Scan for the cell matching the given text and deliver its [x, y] coordinate at center. 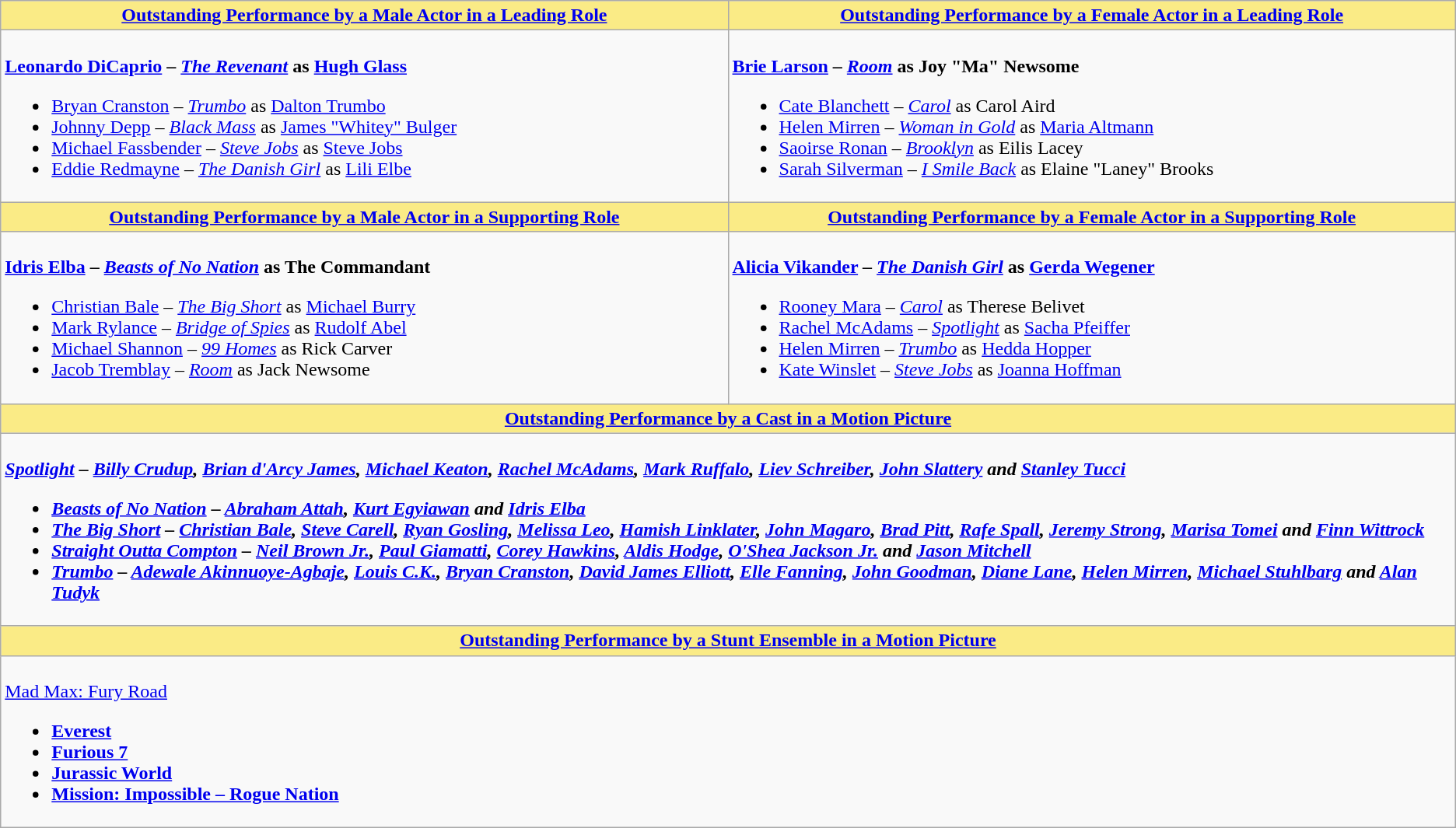
Outstanding Performance by a Female Actor in a Leading Role [1092, 16]
Outstanding Performance by a Cast in a Motion Picture [728, 418]
Outstanding Performance by a Stunt Ensemble in a Motion Picture [728, 641]
Outstanding Performance by a Female Actor in a Supporting Role [1092, 217]
Outstanding Performance by a Male Actor in a Leading Role [364, 16]
Mad Max: Fury RoadEverestFurious 7Jurassic WorldMission: Impossible – Rogue Nation [728, 742]
Outstanding Performance by a Male Actor in a Supporting Role [364, 217]
